Extract the (X, Y) coordinate from the center of the cell holding the provided text.  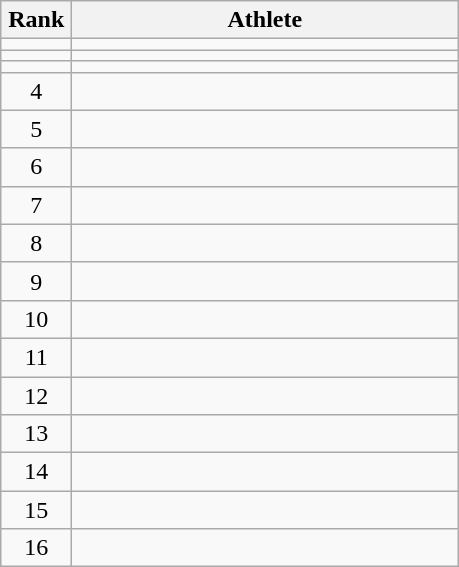
13 (36, 434)
15 (36, 510)
14 (36, 472)
16 (36, 548)
12 (36, 395)
11 (36, 357)
9 (36, 281)
5 (36, 129)
4 (36, 91)
Rank (36, 20)
10 (36, 319)
7 (36, 205)
8 (36, 243)
6 (36, 167)
Athlete (265, 20)
